Find where the given text appears and provide that cell's center as [x, y] coordinate. 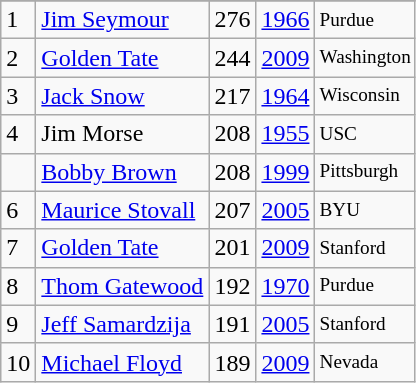
1964 [286, 96]
Jim Seymour [122, 20]
Thom Gatewood [122, 286]
1 [18, 20]
1955 [286, 134]
8 [18, 286]
Wisconsin [365, 96]
217 [232, 96]
6 [18, 210]
192 [232, 286]
1966 [286, 20]
1999 [286, 172]
276 [232, 20]
244 [232, 58]
Pittsburgh [365, 172]
4 [18, 134]
USC [365, 134]
191 [232, 324]
9 [18, 324]
BYU [365, 210]
2 [18, 58]
Michael Floyd [122, 362]
3 [18, 96]
201 [232, 248]
Washington [365, 58]
10 [18, 362]
Jim Morse [122, 134]
Bobby Brown [122, 172]
Maurice Stovall [122, 210]
7 [18, 248]
Jeff Samardzija [122, 324]
Jack Snow [122, 96]
1970 [286, 286]
Nevada [365, 362]
189 [232, 362]
207 [232, 210]
